Output the [X, Y] coordinate of the center of the cell containing the given text.  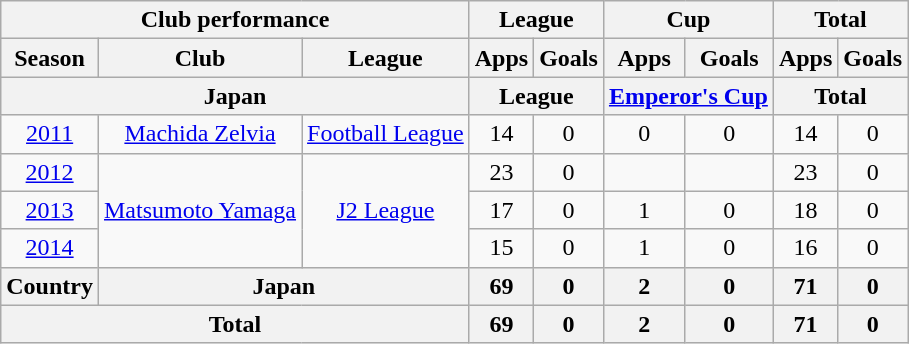
15 [501, 248]
Machida Zelvia [200, 134]
Emperor's Cup [688, 96]
2014 [50, 248]
2013 [50, 210]
18 [805, 210]
Country [50, 286]
Matsumoto Yamaga [200, 210]
Season [50, 58]
Football League [386, 134]
Club performance [235, 20]
J2 League [386, 210]
2012 [50, 172]
17 [501, 210]
Cup [688, 20]
Club [200, 58]
2011 [50, 134]
16 [805, 248]
